Capture the cell that displays the provided text and extract its (x, y) central coordinate. 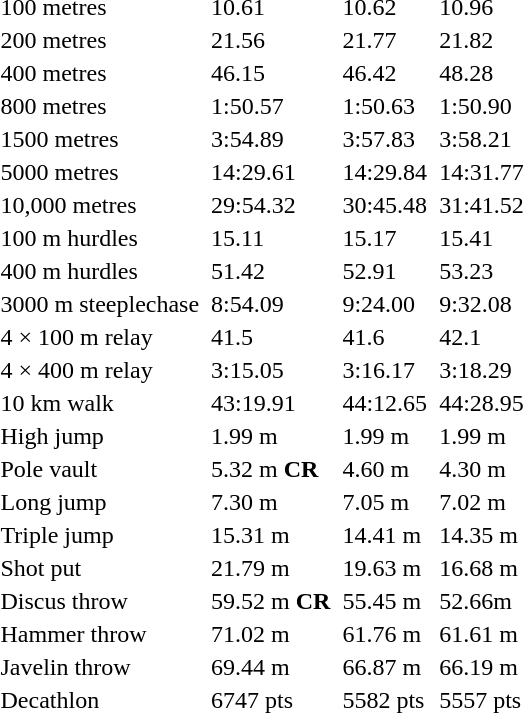
21.56 (271, 40)
15.17 (385, 238)
41.6 (385, 337)
46.15 (271, 73)
69.44 m (271, 667)
14.41 m (385, 535)
55.45 m (385, 601)
66.87 m (385, 667)
44:12.65 (385, 403)
14:29.84 (385, 172)
3:15.05 (271, 370)
71.02 m (271, 634)
3:57.83 (385, 139)
5.32 m CR (271, 469)
14:29.61 (271, 172)
41.5 (271, 337)
51.42 (271, 271)
8:54.09 (271, 304)
15.11 (271, 238)
19.63 m (385, 568)
1:50.63 (385, 106)
7.05 m (385, 502)
61.76 m (385, 634)
21.79 m (271, 568)
3:54.89 (271, 139)
30:45.48 (385, 205)
4.60 m (385, 469)
15.31 m (271, 535)
46.42 (385, 73)
3:16.17 (385, 370)
52.91 (385, 271)
43:19.91 (271, 403)
7.30 m (271, 502)
9:24.00 (385, 304)
21.77 (385, 40)
1:50.57 (271, 106)
29:54.32 (271, 205)
59.52 m CR (271, 601)
